Capture the cell that displays the provided text and extract its [X, Y] central coordinate. 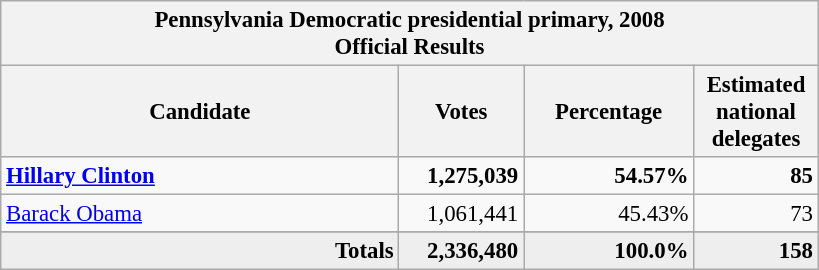
85 [756, 176]
45.43% [609, 214]
1,061,441 [462, 214]
Votes [462, 112]
73 [756, 214]
100.0% [609, 251]
Totals [200, 251]
Pennsylvania Democratic presidential primary, 2008Official Results [410, 34]
Barack Obama [200, 214]
Estimated national delegates [756, 112]
Candidate [200, 112]
54.57% [609, 176]
2,336,480 [462, 251]
Hillary Clinton [200, 176]
Percentage [609, 112]
158 [756, 251]
1,275,039 [462, 176]
